Identify which cell holds the provided text, then report its [x, y] central coordinate. 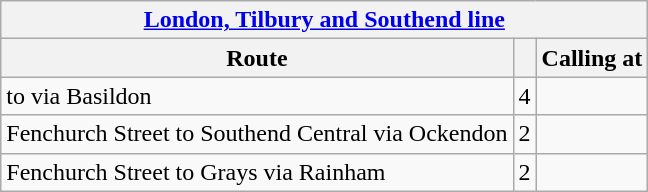
Fenchurch Street to Southend Central via Ockendon [257, 134]
4 [524, 96]
Fenchurch Street to Grays via Rainham [257, 172]
Calling at [592, 58]
London, Tilbury and Southend line [324, 20]
to via Basildon [257, 96]
Route [257, 58]
